From the cell containing the given text, extract its center point as (X, Y) coordinate. 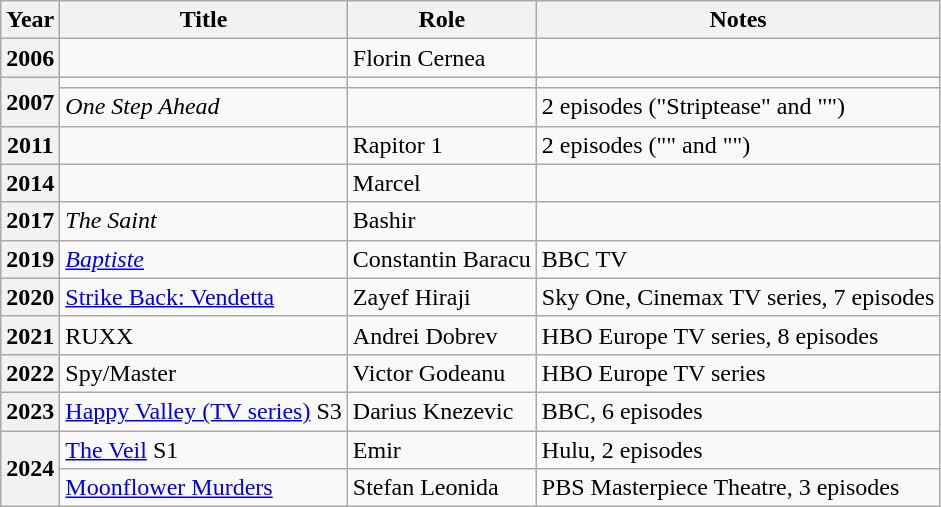
2014 (30, 183)
Sky One, Cinemax TV series, 7 episodes (738, 297)
Darius Knezevic (442, 411)
Strike Back: Vendetta (204, 297)
Notes (738, 20)
The Veil S1 (204, 449)
Florin Cernea (442, 58)
Emir (442, 449)
PBS Masterpiece Theatre, 3 episodes (738, 488)
The Saint (204, 221)
RUXX (204, 335)
Spy/Master (204, 373)
2024 (30, 468)
2007 (30, 102)
HBO Europe TV series, 8 episodes (738, 335)
2020 (30, 297)
Victor Godeanu (442, 373)
2 episodes ("Striptease" and "") (738, 107)
BBC TV (738, 259)
Title (204, 20)
Zayef Hiraji (442, 297)
Andrei Dobrev (442, 335)
Marcel (442, 183)
HBO Europe TV series (738, 373)
Constantin Baracu (442, 259)
2022 (30, 373)
BBC, 6 episodes (738, 411)
2019 (30, 259)
Stefan Leonida (442, 488)
2011 (30, 145)
Role (442, 20)
2 episodes ("" and "") (738, 145)
2023 (30, 411)
Moonflower Murders (204, 488)
2021 (30, 335)
Happy Valley (TV series) S3 (204, 411)
Hulu, 2 episodes (738, 449)
Baptiste (204, 259)
One Step Ahead (204, 107)
2006 (30, 58)
2017 (30, 221)
Bashir (442, 221)
Rapitor 1 (442, 145)
Year (30, 20)
